Scan for the cell matching the given text and deliver its [X, Y] coordinate at center. 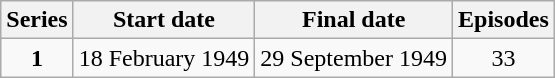
33 [504, 58]
29 September 1949 [354, 58]
Start date [164, 20]
18 February 1949 [164, 58]
Series [37, 20]
Episodes [504, 20]
1 [37, 58]
Final date [354, 20]
